For the text-containing cell, return its midpoint in (X, Y) coordinate format. 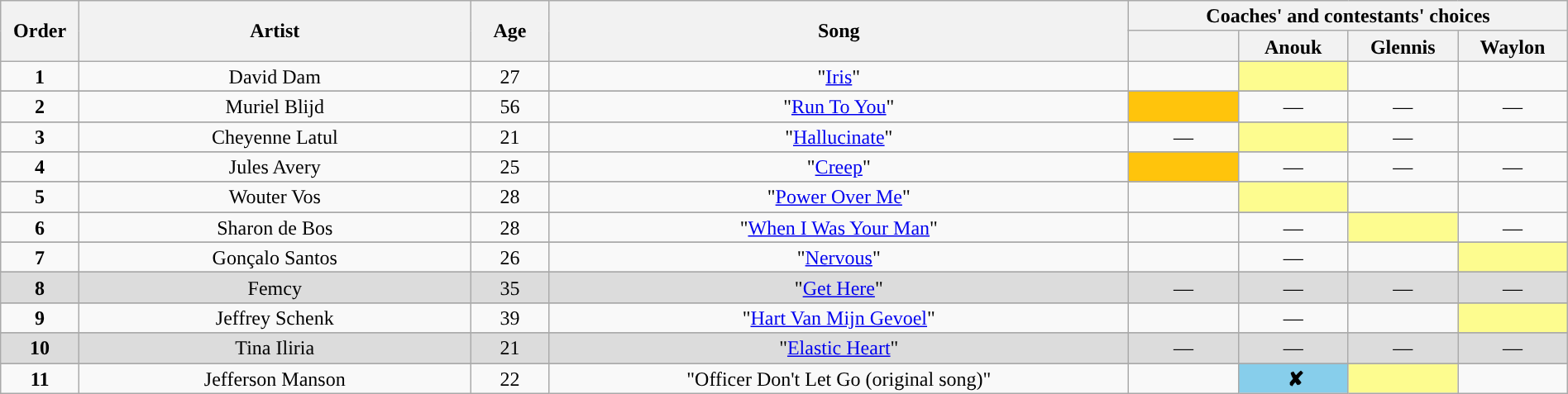
"Elastic Heart" (839, 349)
5 (40, 197)
10 (40, 349)
Cheyenne Latul (275, 137)
Muriel Blijd (275, 106)
Jeffrey Schenk (275, 317)
Femcy (275, 287)
"Iris" (839, 76)
39 (509, 317)
Artist (275, 31)
26 (509, 258)
3 (40, 137)
Coaches' and contestants' choices (1348, 17)
6 (40, 228)
Anouk (1293, 46)
Wouter Vos (275, 197)
25 (509, 167)
35 (509, 287)
"When I Was Your Man" (839, 228)
Sharon de Bos (275, 228)
Song (839, 31)
4 (40, 167)
✘ (1293, 378)
Glennis (1403, 46)
"Nervous" (839, 258)
"Officer Don't Let Go (original song)" (839, 378)
Tina Iliria (275, 349)
22 (509, 378)
7 (40, 258)
"Power Over Me" (839, 197)
"Creep" (839, 167)
56 (509, 106)
Order (40, 31)
"Get Here" (839, 287)
Age (509, 31)
Jefferson Manson (275, 378)
"Hart Van Mijn Gevoel" (839, 317)
Jules Avery (275, 167)
Waylon (1513, 46)
David Dam (275, 76)
Gonçalo Santos (275, 258)
8 (40, 287)
9 (40, 317)
"Run To You" (839, 106)
"Hallucinate" (839, 137)
1 (40, 76)
27 (509, 76)
11 (40, 378)
2 (40, 106)
